Provide the [X, Y] coordinate of the cell's center where the given text is located.  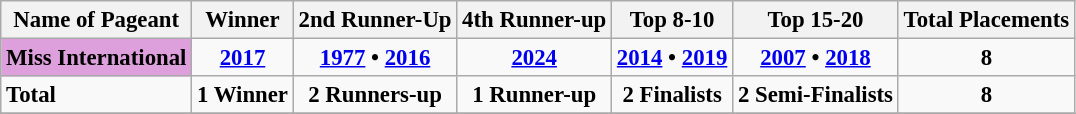
Name of Pageant [96, 20]
Miss International [96, 58]
2017 [243, 58]
1 Runner-up [534, 95]
Top 15-20 [816, 20]
2 Runners-up [375, 95]
2024 [534, 58]
Total Placements [986, 20]
4th Runner-up [534, 20]
2nd Runner-Up [375, 20]
Winner [243, 20]
2 Semi-Finalists [816, 95]
2007 • 2018 [816, 58]
Top 8-10 [672, 20]
2 Finalists [672, 95]
1977 • 2016 [375, 58]
1 Winner [243, 95]
2014 • 2019 [672, 58]
Total [96, 95]
